For the text-containing cell, return its midpoint in [X, Y] coordinate format. 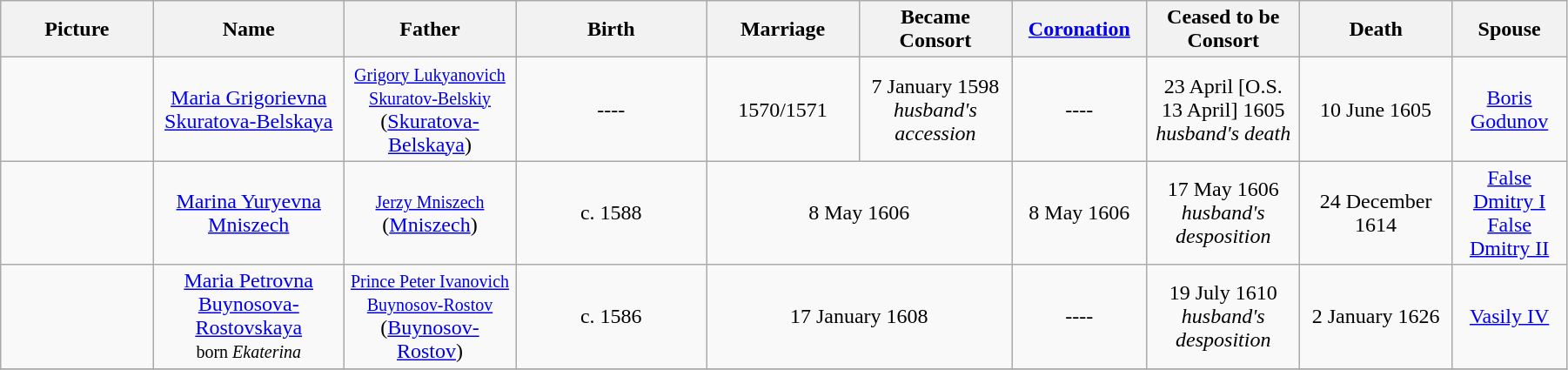
Marriage [783, 30]
Jerzy Mniszech (Mniszech) [430, 212]
19 July 1610husband's desposition [1223, 317]
Death [1375, 30]
Picture [77, 30]
Prince Peter Ivanovich Buynosov-Rostov(Buynosov-Rostov) [430, 317]
c. 1586 [611, 317]
23 April [O.S. 13 April] 1605husband's death [1223, 110]
2 January 1626 [1375, 317]
Spouse [1510, 30]
17 January 1608 [860, 317]
10 June 1605 [1375, 110]
Boris Godunov [1510, 110]
Birth [611, 30]
Name [249, 30]
Marina Yuryevna Mniszech [249, 212]
Maria Petrovna Buynosova-Rostovskayaborn Ekaterina [249, 317]
Vasily IV [1510, 317]
7 January 1598husband's accession [935, 110]
17 May 1606husband's desposition [1223, 212]
Grigory Lukyanovich Skuratov-Belskiy (Skuratova-Belskaya) [430, 110]
Coronation [1079, 30]
False Dmitry I False Dmitry II [1510, 212]
Father [430, 30]
Became Consort [935, 30]
1570/1571 [783, 110]
Ceased to be Consort [1223, 30]
24 December 1614 [1375, 212]
c. 1588 [611, 212]
Maria Grigorievna Skuratova-Belskaya [249, 110]
